Determine the [x, y] coordinate at the center of the cell enclosing the given text.  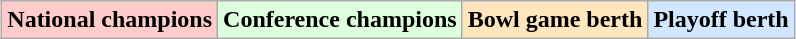
Bowl game berth [555, 20]
National champions [110, 20]
Playoff berth [721, 20]
Conference champions [340, 20]
